Provide the (X, Y) coordinate of the cell's center where the given text is located.  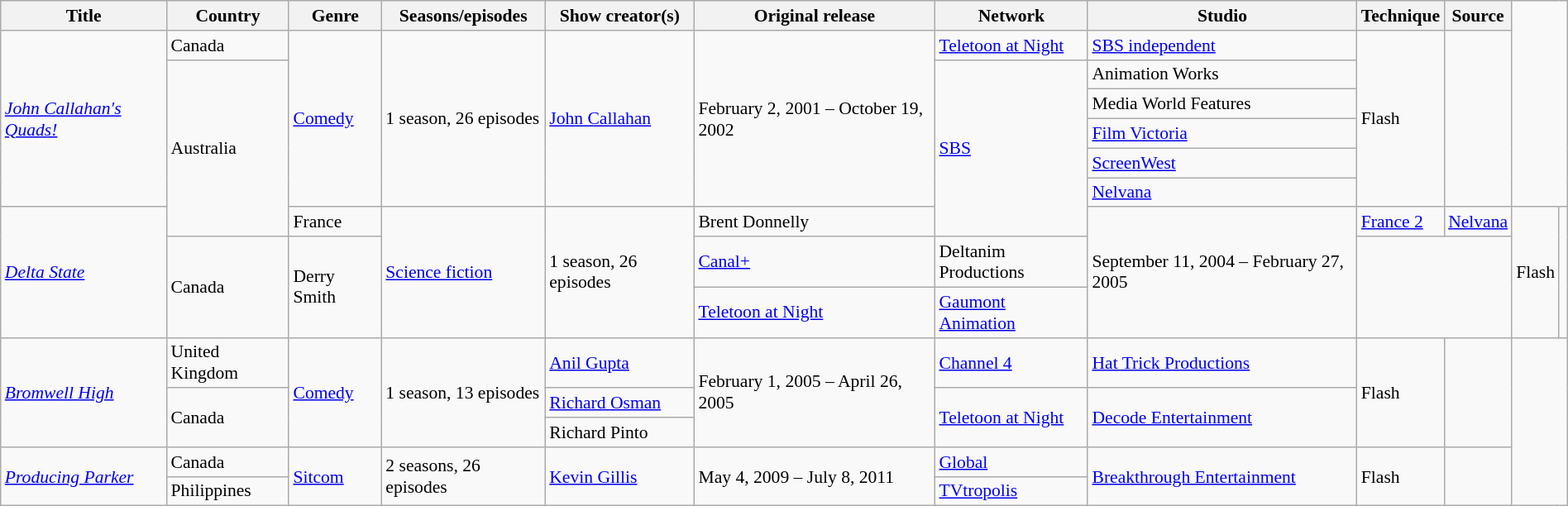
Title (84, 16)
SBS (1011, 148)
Decode Entertainment (1222, 418)
September 11, 2004 – February 27, 2005 (1222, 273)
Animation Works (1222, 74)
Technique (1401, 16)
France 2 (1401, 222)
Studio (1222, 16)
February 1, 2005 – April 26, 2005 (814, 392)
Producing Parker (84, 476)
Source (1478, 16)
2 seasons, 26 episodes (463, 476)
Film Victoria (1222, 134)
Original release (814, 16)
Network (1011, 16)
May 4, 2009 – July 8, 2011 (814, 476)
February 2, 2001 – October 19, 2002 (814, 119)
Anil Gupta (619, 362)
Deltanim Productions (1011, 261)
Bromwell High (84, 392)
Kevin Gillis (619, 476)
Channel 4 (1011, 362)
Country (228, 16)
Genre (335, 16)
Sitcom (335, 476)
Seasons/episodes (463, 16)
United Kingdom (228, 362)
John Callahan (619, 119)
Global (1011, 462)
Delta State (84, 273)
ScreenWest (1222, 163)
Australia (228, 148)
1 season, 13 episodes (463, 392)
SBS independent (1222, 45)
Derry Smith (335, 287)
Gaumont Animation (1011, 313)
Richard Pinto (619, 432)
Show creator(s) (619, 16)
John Callahan's Quads! (84, 119)
Media World Features (1222, 104)
France (335, 222)
Philippines (228, 491)
Richard Osman (619, 403)
Hat Trick Productions (1222, 362)
Brent Donnelly (814, 222)
Breakthrough Entertainment (1222, 476)
Science fiction (463, 273)
TVtropolis (1011, 491)
Canal+ (814, 261)
